Scan for the cell matching the given text and deliver its (x, y) coordinate at center. 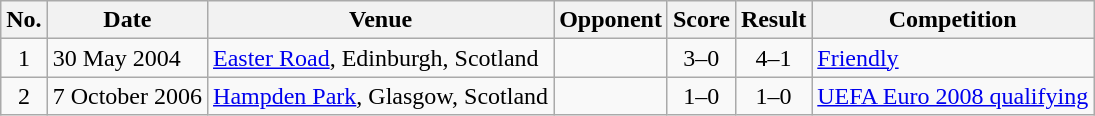
2 (24, 96)
7 October 2006 (127, 96)
3–0 (701, 58)
Score (701, 20)
Opponent (611, 20)
Result (773, 20)
No. (24, 20)
1 (24, 58)
UEFA Euro 2008 qualifying (953, 96)
Date (127, 20)
Friendly (953, 58)
Venue (381, 20)
30 May 2004 (127, 58)
Easter Road, Edinburgh, Scotland (381, 58)
4–1 (773, 58)
Hampden Park, Glasgow, Scotland (381, 96)
Competition (953, 20)
